Find where the given text appears and provide that cell's center as [x, y] coordinate. 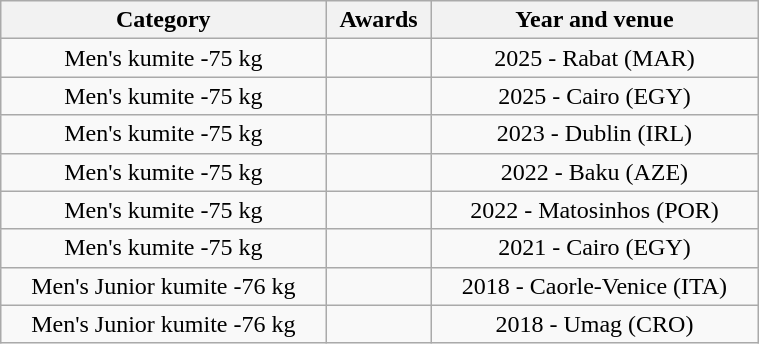
2025 - Cairo (EGY) [594, 96]
2022 - Matosinhos (POR) [594, 210]
2021 - Cairo (EGY) [594, 248]
2025 - Rabat (MAR) [594, 58]
Awards [378, 20]
Category [164, 20]
2018 - Caorle-Venice (ITA) [594, 286]
Year and venue [594, 20]
2022 - Baku (AZE) [594, 172]
2018 - Umag (CRO) [594, 324]
2023 - Dublin (IRL) [594, 134]
